Capture the cell that displays the provided text and extract its (X, Y) central coordinate. 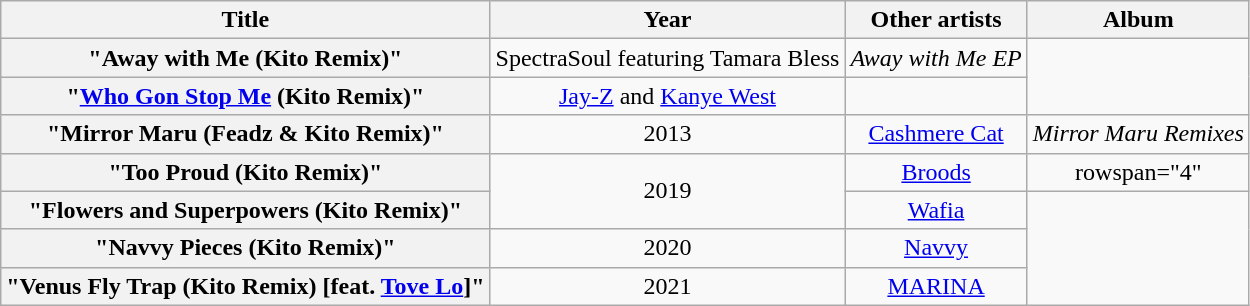
"Flowers and Superpowers (Kito Remix)" (246, 210)
"Away with Me (Kito Remix)" (246, 58)
Away with Me EP (936, 58)
2019 (668, 191)
Jay-Z and Kanye West (668, 96)
Broods (936, 172)
Year (668, 20)
SpectraSoul featuring Tamara Bless (668, 58)
2013 (668, 134)
Navvy (936, 248)
Mirror Maru Remixes (1138, 134)
Title (246, 20)
rowspan="4" (1138, 172)
2021 (668, 286)
Other artists (936, 20)
"Who Gon Stop Me (Kito Remix)" (246, 96)
"Mirror Maru (Feadz & Kito Remix)" (246, 134)
MARINA (936, 286)
Album (1138, 20)
2020 (668, 248)
Wafia (936, 210)
"Venus Fly Trap (Kito Remix) [feat. Tove Lo]" (246, 286)
Cashmere Cat (936, 134)
"Navvy Pieces (Kito Remix)" (246, 248)
"Too Proud (Kito Remix)" (246, 172)
